Provide the [x, y] coordinate of the cell's center where the given text is located.  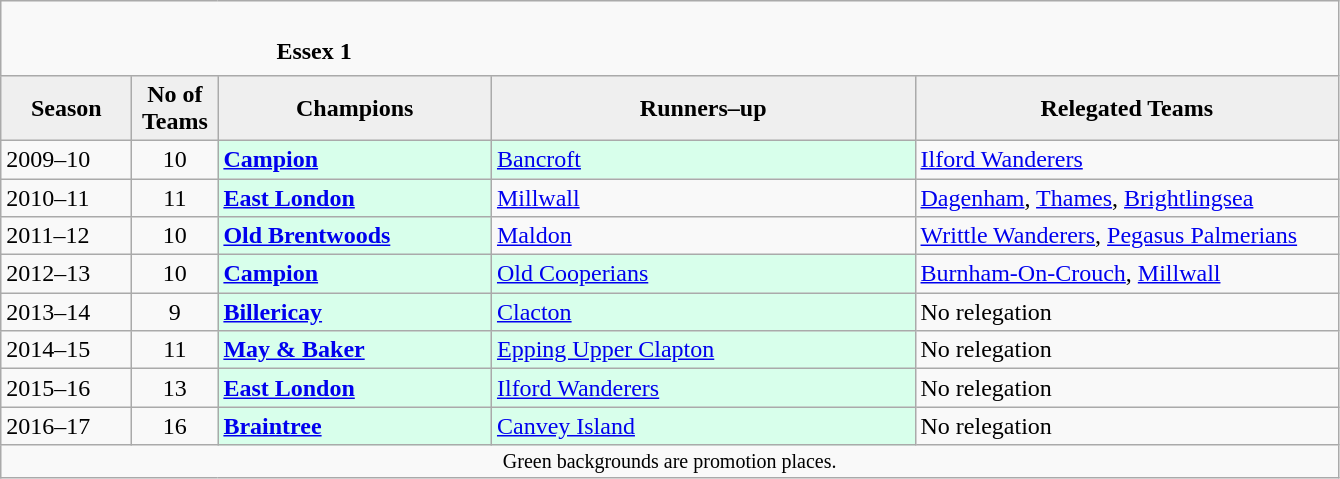
Billericay [355, 312]
Old Cooperians [703, 274]
13 [175, 388]
2015–16 [66, 388]
May & Baker [355, 350]
Millwall [703, 197]
Champions [355, 108]
Clacton [703, 312]
Braintree [355, 426]
16 [175, 426]
Dagenham, Thames, Brightlingsea [1127, 197]
Green backgrounds are promotion places. [670, 462]
Burnham-On-Crouch, Millwall [1127, 274]
Bancroft [703, 159]
2009–10 [66, 159]
Season [66, 108]
2016–17 [66, 426]
Runners–up [703, 108]
9 [175, 312]
2013–14 [66, 312]
No of Teams [175, 108]
2010–11 [66, 197]
Relegated Teams [1127, 108]
Writtle Wanderers, Pegasus Palmerians [1127, 236]
2012–13 [66, 274]
2011–12 [66, 236]
Epping Upper Clapton [703, 350]
Canvey Island [703, 426]
Maldon [703, 236]
Old Brentwoods [355, 236]
2014–15 [66, 350]
